Scan for the cell matching the given text and deliver its (X, Y) coordinate at center. 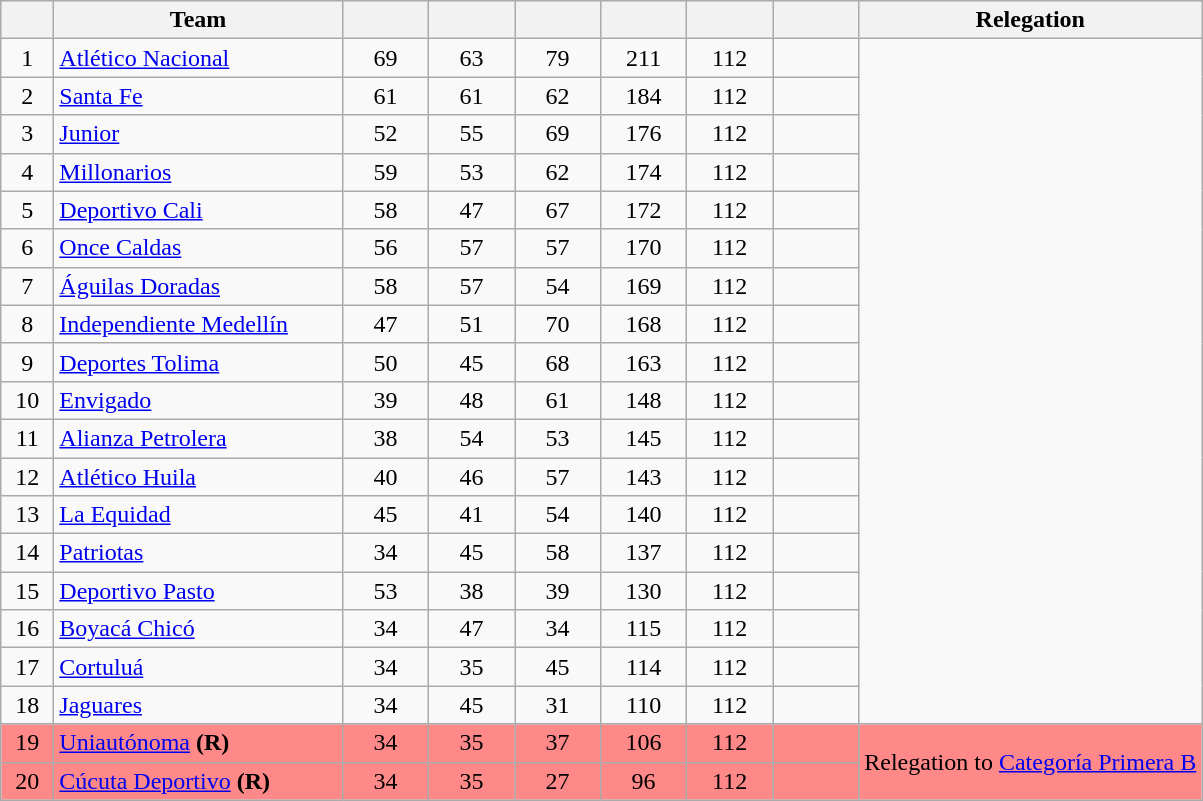
174 (644, 172)
46 (471, 477)
Santa Fe (198, 96)
11 (28, 438)
16 (28, 629)
41 (471, 515)
14 (28, 553)
15 (28, 591)
56 (385, 248)
148 (644, 400)
52 (385, 134)
8 (28, 324)
12 (28, 477)
7 (28, 286)
13 (28, 515)
2 (28, 96)
Cúcuta Deportivo (R) (198, 781)
5 (28, 210)
Independiente Medellín (198, 324)
Cortuluá (198, 667)
143 (644, 477)
31 (557, 705)
172 (644, 210)
Millonarios (198, 172)
20 (28, 781)
169 (644, 286)
106 (644, 743)
37 (557, 743)
110 (644, 705)
170 (644, 248)
Once Caldas (198, 248)
68 (557, 362)
145 (644, 438)
115 (644, 629)
9 (28, 362)
17 (28, 667)
6 (28, 248)
50 (385, 362)
Alianza Petrolera (198, 438)
Deportivo Cali (198, 210)
1 (28, 58)
211 (644, 58)
168 (644, 324)
Atlético Nacional (198, 58)
67 (557, 210)
137 (644, 553)
Relegation (1030, 20)
Envigado (198, 400)
Patriotas (198, 553)
51 (471, 324)
184 (644, 96)
163 (644, 362)
96 (644, 781)
19 (28, 743)
Deportivo Pasto (198, 591)
70 (557, 324)
Relegation to Categoría Primera B (1030, 762)
63 (471, 58)
Jaguares (198, 705)
Team (198, 20)
Águilas Doradas (198, 286)
Deportes Tolima (198, 362)
114 (644, 667)
Boyacá Chicó (198, 629)
4 (28, 172)
10 (28, 400)
18 (28, 705)
Atlético Huila (198, 477)
176 (644, 134)
Junior (198, 134)
55 (471, 134)
Uniautónoma (R) (198, 743)
48 (471, 400)
130 (644, 591)
79 (557, 58)
140 (644, 515)
40 (385, 477)
3 (28, 134)
27 (557, 781)
La Equidad (198, 515)
59 (385, 172)
